From the cell containing the given text, extract its center point as (X, Y) coordinate. 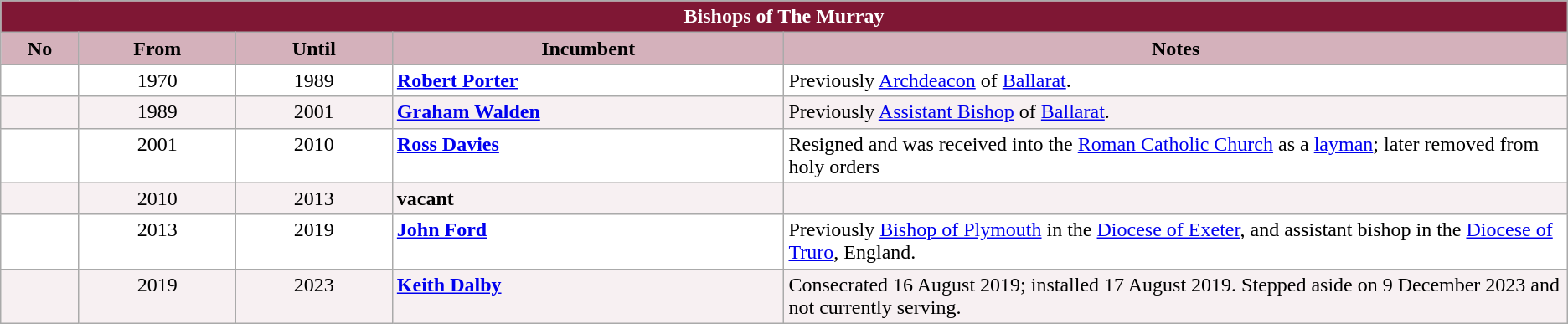
Ross Davies (588, 156)
1970 (157, 80)
Graham Walden (588, 112)
2023 (313, 296)
vacant (588, 198)
Until (313, 49)
Previously Archdeacon of Ballarat. (1176, 80)
Incumbent (588, 49)
Keith Dalby (588, 296)
Consecrated 16 August 2019; installed 17 August 2019. Stepped aside on 9 December 2023 and not currently serving. (1176, 296)
Previously Bishop of Plymouth in the Diocese of Exeter, and assistant bishop in the Diocese of Truro, England. (1176, 241)
From (157, 49)
Bishops of The Murray (784, 17)
Previously Assistant Bishop of Ballarat. (1176, 112)
Resigned and was received into the Roman Catholic Church as a layman; later removed from holy orders (1176, 156)
John Ford (588, 241)
No (40, 49)
Notes (1176, 49)
Robert Porter (588, 80)
